Pinpoint the cell where the given text exists, returning its [X, Y] midpoint coordinate. 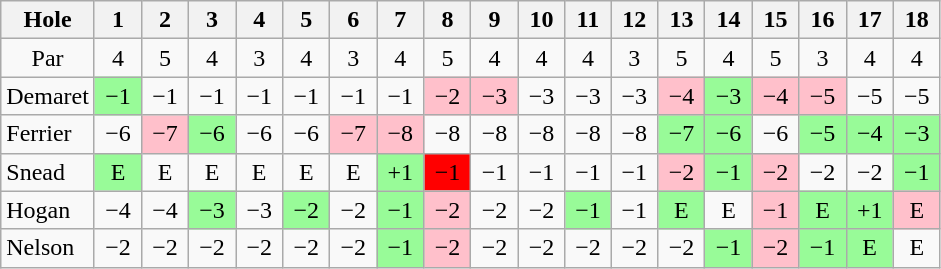
15 [776, 20]
10 [542, 20]
9 [494, 20]
6 [354, 20]
14 [728, 20]
Snead [48, 172]
Ferrier [48, 134]
1 [118, 20]
16 [822, 20]
17 [870, 20]
12 [634, 20]
Nelson [48, 248]
8 [448, 20]
7 [400, 20]
Hogan [48, 210]
13 [682, 20]
18 [916, 20]
Par [48, 58]
2 [164, 20]
Hole [48, 20]
11 [588, 20]
Demaret [48, 96]
